Extract the (x, y) coordinate from the center of the cell holding the provided text.  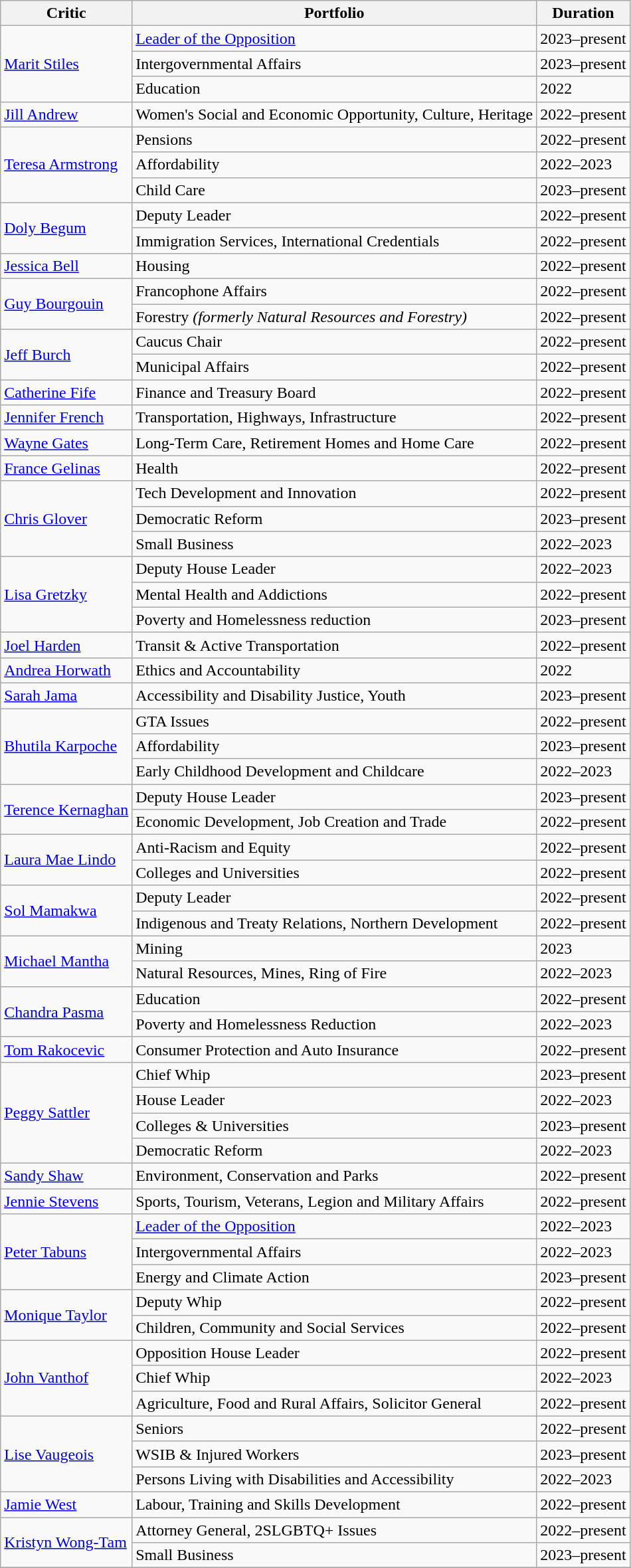
Marit Stiles (66, 64)
Child Care (335, 190)
Jessica Bell (66, 266)
Chris Glover (66, 519)
Peggy Sattler (66, 1112)
Poverty and Homelessness Reduction (335, 1024)
Immigration Services, International Credentials (335, 240)
Colleges and Universities (335, 873)
Tom Rakocevic (66, 1049)
Wayne Gates (66, 443)
Lise Vaugeois (66, 1454)
Pensions (335, 139)
Joel Harden (66, 645)
Seniors (335, 1429)
Peter Tabuns (66, 1252)
WSIB & Injured Workers (335, 1454)
Environment, Conservation and Parks (335, 1176)
Laura Mae Lindo (66, 860)
Sandy Shaw (66, 1176)
Labour, Training and Skills Development (335, 1504)
Transportation, Highways, Infrastructure (335, 418)
Deputy Whip (335, 1302)
Women's Social and Economic Opportunity, Culture, Heritage (335, 114)
Persons Living with Disabilities and Accessibility (335, 1479)
Lisa Gretzky (66, 594)
GTA Issues (335, 721)
Jill Andrew (66, 114)
House Leader (335, 1100)
Economic Development, Job Creation and Trade (335, 822)
Duration (583, 13)
Mining (335, 948)
Consumer Protection and Auto Insurance (335, 1049)
Sarah Jama (66, 695)
Caucus Chair (335, 342)
Critic (66, 13)
France Gelinas (66, 468)
Finance and Treasury Board (335, 392)
Long-Term Care, Retirement Homes and Home Care (335, 443)
Energy and Climate Action (335, 1277)
Sol Mamakwa (66, 911)
Mental Health and Addictions (335, 594)
Sports, Tourism, Veterans, Legion and Military Affairs (335, 1201)
Natural Resources, Mines, Ring of Fire (335, 974)
Jamie West (66, 1504)
Anti-Racism and Equity (335, 847)
Kristyn Wong-Tam (66, 1542)
Poverty and Homelessness reduction (335, 620)
2023 (583, 948)
Andrea Horwath (66, 670)
Jeff Burch (66, 355)
Municipal Affairs (335, 367)
Teresa Armstrong (66, 165)
Transit & Active Transportation (335, 645)
Catherine Fife (66, 392)
Opposition House Leader (335, 1353)
Monique Taylor (66, 1315)
Francophone Affairs (335, 291)
Children, Community and Social Services (335, 1328)
Ethics and Accountability (335, 670)
Jennie Stevens (66, 1201)
Terence Kernaghan (66, 810)
Early Childhood Development and Childcare (335, 772)
Agriculture, Food and Rural Affairs, Solicitor General (335, 1403)
Housing (335, 266)
Indigenous and Treaty Relations, Northern Development (335, 923)
Colleges & Universities (335, 1126)
Forestry (formerly Natural Resources and Forestry) (335, 317)
Portfolio (335, 13)
Attorney General, 2SLGBTQ+ Issues (335, 1529)
Health (335, 468)
John Vanthof (66, 1378)
Doly Begum (66, 228)
Chandra Pasma (66, 1011)
Accessibility and Disability Justice, Youth (335, 695)
Jennifer French (66, 418)
Bhutila Karpoche (66, 746)
Guy Bourgouin (66, 304)
Tech Development and Innovation (335, 493)
Michael Mantha (66, 961)
